Scan for the cell matching the given text and deliver its [x, y] coordinate at center. 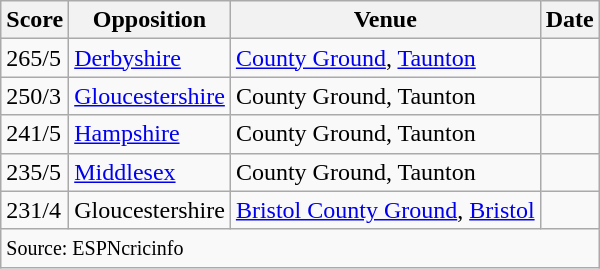
241/5 [35, 134]
Date [570, 20]
250/3 [35, 96]
Opposition [150, 20]
Source: ESPNcricinfo [300, 248]
Venue [385, 20]
265/5 [35, 58]
Bristol County Ground, Bristol [385, 210]
Hampshire [150, 134]
231/4 [35, 210]
Derbyshire [150, 58]
Middlesex [150, 172]
Score [35, 20]
235/5 [35, 172]
